Extract the [X, Y] coordinate from the center of the cell holding the provided text.  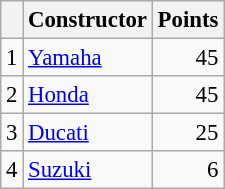
Honda [88, 95]
Yamaha [88, 58]
25 [188, 133]
Ducati [88, 133]
6 [188, 170]
Constructor [88, 20]
Suzuki [88, 170]
4 [12, 170]
1 [12, 58]
3 [12, 133]
Points [188, 20]
2 [12, 95]
